Output the (X, Y) coordinate of the center of the cell containing the given text.  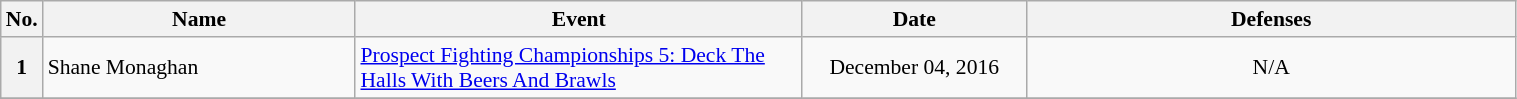
Prospect Fighting Championships 5: Deck The Halls With Beers And Brawls (578, 68)
Shane Monaghan (200, 68)
Event (578, 19)
N/A (1271, 68)
Date (914, 19)
Defenses (1271, 19)
Name (200, 19)
December 04, 2016 (914, 68)
1 (22, 68)
No. (22, 19)
